For the text-containing cell, return its midpoint in (X, Y) coordinate format. 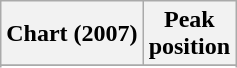
Peakposition (189, 34)
Chart (2007) (72, 34)
